From the cell containing the given text, extract its center point as [X, Y] coordinate. 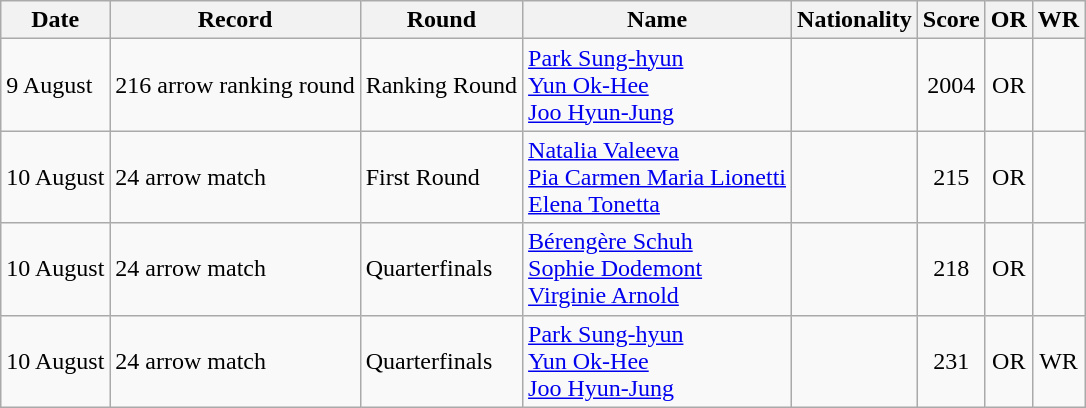
Bérengère SchuhSophie DodemontVirginie Arnold [658, 269]
Round [441, 20]
9 August [56, 85]
2004 [951, 85]
First Round [441, 177]
Nationality [855, 20]
215 [951, 177]
218 [951, 269]
Record [235, 20]
Score [951, 20]
Natalia ValeevaPia Carmen Maria LionettiElena Tonetta [658, 177]
Date [56, 20]
216 arrow ranking round [235, 85]
Ranking Round [441, 85]
Name [658, 20]
231 [951, 361]
